Detect which cell encompasses the target text, then output its (x, y) center coordinate. 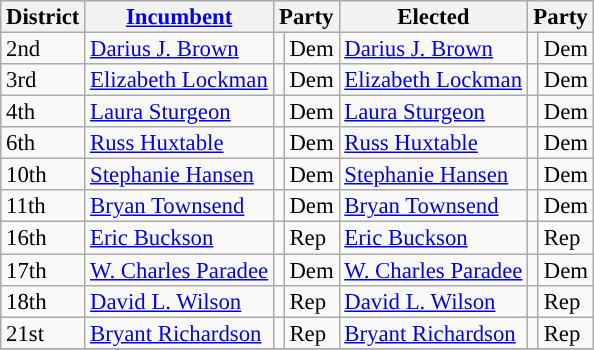
2nd (43, 49)
Elected (434, 17)
Incumbent (180, 17)
16th (43, 238)
10th (43, 175)
District (43, 17)
11th (43, 206)
6th (43, 143)
21st (43, 333)
3rd (43, 80)
18th (43, 301)
4th (43, 112)
17th (43, 270)
